Output the (x, y) coordinate of the center of the cell containing the given text.  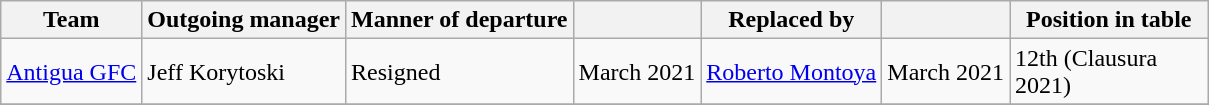
Resigned (460, 72)
Manner of departure (460, 20)
Team (72, 20)
Antigua GFC (72, 72)
Roberto Montoya (792, 72)
Jeff Korytoski (244, 72)
Position in table (1110, 20)
12th (Clausura 2021) (1110, 72)
Outgoing manager (244, 20)
Replaced by (792, 20)
